Provide the (X, Y) coordinate of the cell's center where the given text is located.  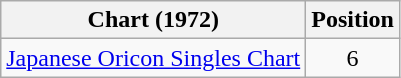
Chart (1972) (154, 20)
Position (353, 20)
Japanese Oricon Singles Chart (154, 58)
6 (353, 58)
